Locate the cell with the specified text and output its (x, y) center coordinate. 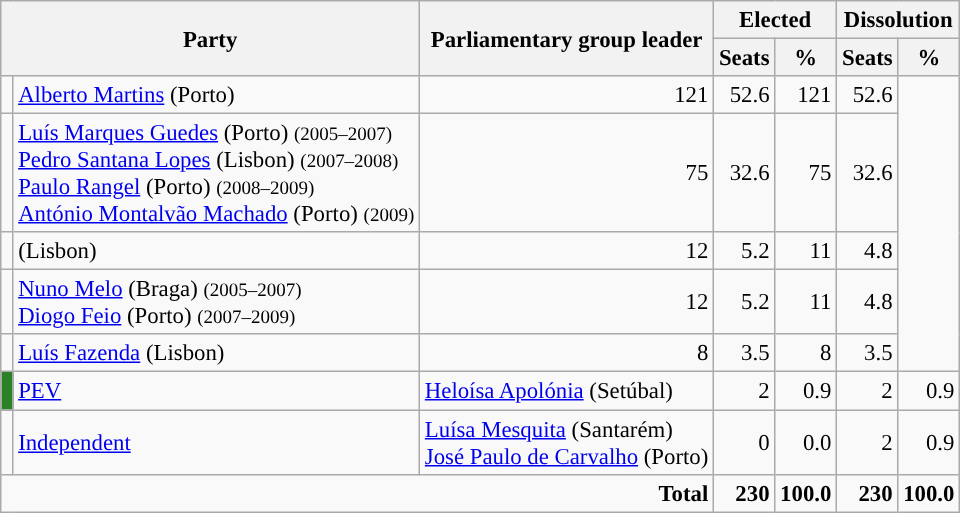
0.0 (806, 442)
PEV (216, 391)
Total (358, 493)
Nuno Melo (Braga) (2005–2007)Diogo Feio (Porto) (2007–2009) (216, 302)
Alberto Martins (Porto) (216, 95)
Independent (216, 442)
Heloísa Apolónia (Setúbal) (567, 391)
Luísa Mesquita (Santarém)José Paulo de Carvalho (Porto) (567, 442)
Elected (776, 20)
Dissolution (898, 20)
Luís Fazenda (Lisbon) (216, 353)
Parliamentary group leader (567, 38)
0 (744, 442)
Party (210, 38)
(Lisbon) (216, 251)
